Provide the [x, y] coordinate of the cell's center where the given text is located.  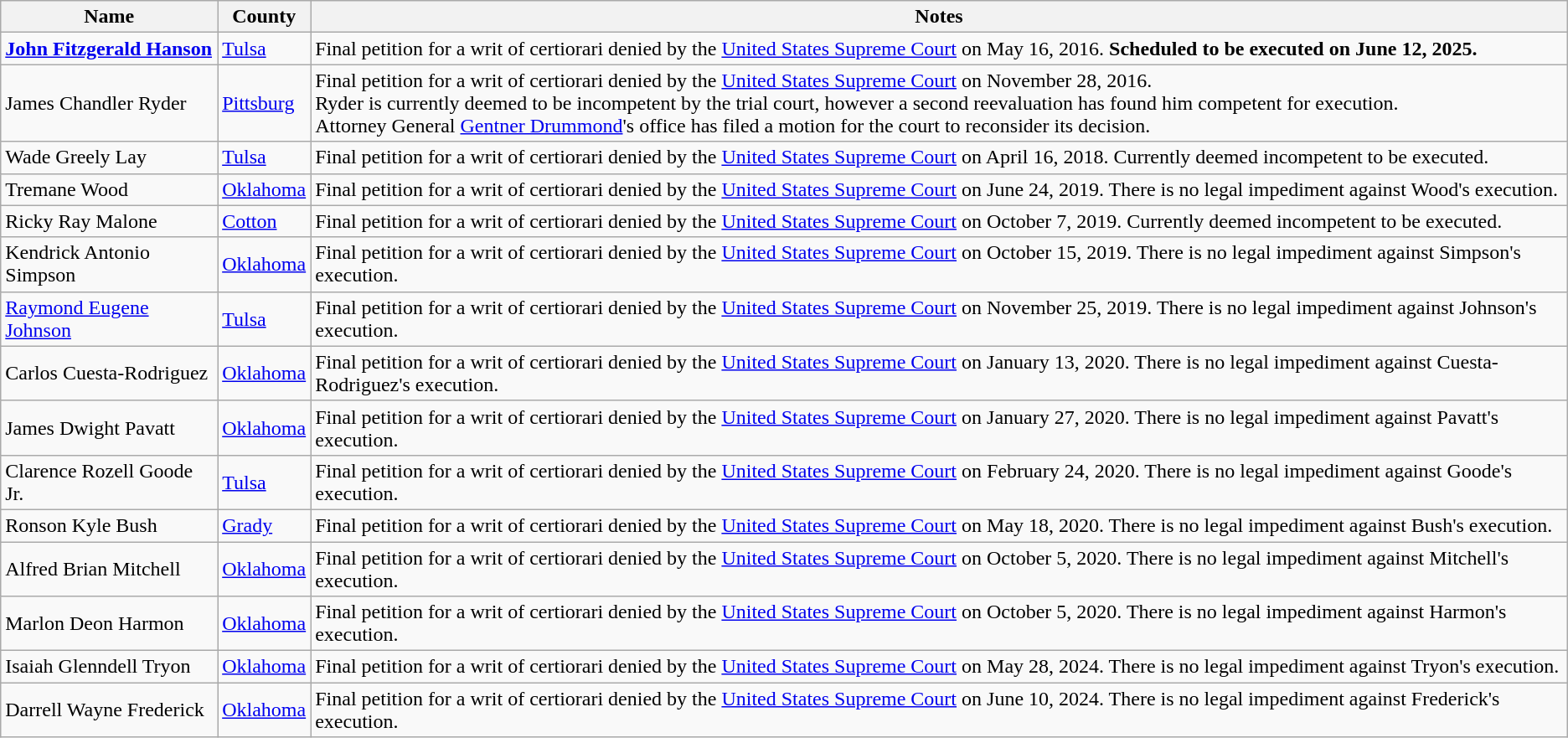
Raymond Eugene Johnson [109, 318]
Final petition for a writ of certiorari denied by the United States Supreme Court on October 7, 2019. Currently deemed incompetent to be executed. [940, 221]
Wade Greely Lay [109, 157]
Alfred Brian Mitchell [109, 568]
Clarence Rozell Goode Jr. [109, 483]
Marlon Deon Harmon [109, 623]
Grady [265, 525]
Ronson Kyle Bush [109, 525]
Final petition for a writ of certiorari denied by the United States Supreme Court on May 16, 2016. Scheduled to be executed on June 12, 2025. [940, 49]
Pittsburg [265, 103]
Kendrick Antonio Simpson [109, 265]
James Chandler Ryder [109, 103]
Cotton [265, 221]
Name [109, 17]
Darrell Wayne Frederick [109, 710]
Isaiah Glenndell Tryon [109, 667]
James Dwight Pavatt [109, 427]
County [265, 17]
Tremane Wood [109, 189]
Carlos Cuesta-Rodriguez [109, 374]
Final petition for a writ of certiorari denied by the United States Supreme Court on April 16, 2018. Currently deemed incompetent to be executed. [940, 157]
John Fitzgerald Hanson [109, 49]
Notes [940, 17]
Ricky Ray Malone [109, 221]
